Extract the (x, y) coordinate from the center of the cell holding the provided text.  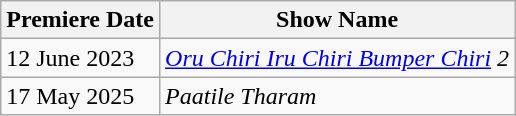
12 June 2023 (80, 58)
Oru Chiri Iru Chiri Bumper Chiri 2 (338, 58)
Paatile Tharam (338, 96)
Show Name (338, 20)
17 May 2025 (80, 96)
Premiere Date (80, 20)
